Search for the cell housing the specified text and yield its (x, y) center coordinate. 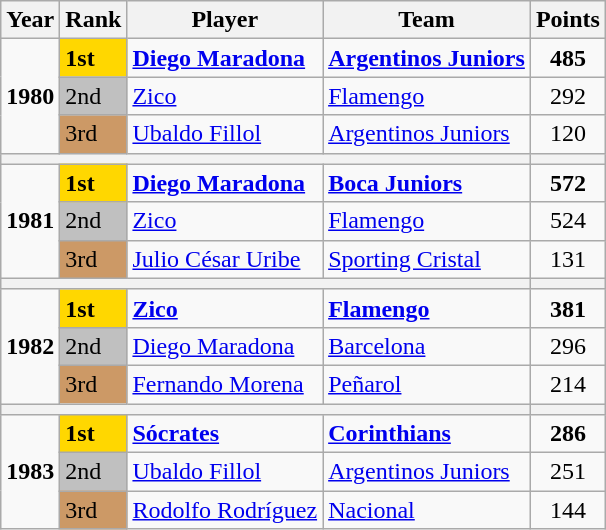
144 (568, 510)
572 (568, 183)
485 (568, 58)
Corinthians (427, 434)
292 (568, 96)
Peñarol (427, 384)
Sporting Cristal (427, 259)
296 (568, 346)
Player (225, 20)
524 (568, 221)
1983 (30, 472)
Year (30, 20)
Sócrates (225, 434)
Rodolfo Rodríguez (225, 510)
286 (568, 434)
Barcelona (427, 346)
131 (568, 259)
Team (427, 20)
Rank (94, 20)
Nacional (427, 510)
Boca Juniors (427, 183)
1982 (30, 346)
1980 (30, 96)
1981 (30, 221)
381 (568, 308)
Points (568, 20)
214 (568, 384)
251 (568, 472)
120 (568, 134)
Julio César Uribe (225, 259)
Fernando Morena (225, 384)
